From the cell containing the given text, extract its center point as [X, Y] coordinate. 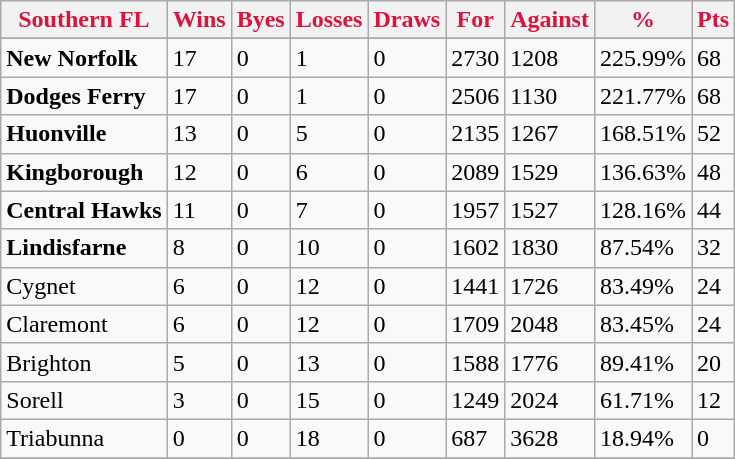
18 [329, 438]
128.16% [642, 210]
44 [714, 210]
3628 [550, 438]
3 [199, 400]
7 [329, 210]
15 [329, 400]
1726 [550, 286]
For [476, 20]
Lindisfarne [84, 248]
Pts [714, 20]
136.63% [642, 172]
52 [714, 134]
Wins [199, 20]
83.49% [642, 286]
Central Hawks [84, 210]
1267 [550, 134]
10 [329, 248]
168.51% [642, 134]
Byes [260, 20]
1957 [476, 210]
Cygnet [84, 286]
Brighton [84, 362]
1441 [476, 286]
1527 [550, 210]
1588 [476, 362]
1709 [476, 324]
1249 [476, 400]
Dodges Ferry [84, 96]
2089 [476, 172]
Kingborough [84, 172]
Draws [407, 20]
11 [199, 210]
New Norfolk [84, 58]
687 [476, 438]
2024 [550, 400]
1208 [550, 58]
61.71% [642, 400]
20 [714, 362]
2135 [476, 134]
221.77% [642, 96]
1830 [550, 248]
Against [550, 20]
1529 [550, 172]
Losses [329, 20]
1130 [550, 96]
Claremont [84, 324]
32 [714, 248]
18.94% [642, 438]
Huonville [84, 134]
Triabunna [84, 438]
89.41% [642, 362]
48 [714, 172]
Sorell [84, 400]
87.54% [642, 248]
% [642, 20]
2730 [476, 58]
83.45% [642, 324]
8 [199, 248]
1776 [550, 362]
225.99% [642, 58]
Southern FL [84, 20]
2048 [550, 324]
2506 [476, 96]
1602 [476, 248]
